Return (x, y) of the center of cell containing provided text 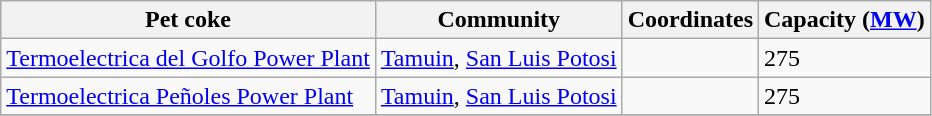
Community (498, 20)
Pet coke (188, 20)
Capacity (MW) (845, 20)
Coordinates (690, 20)
Termoelectrica del Golfo Power Plant (188, 58)
Termoelectrica Peñoles Power Plant (188, 96)
